For the text-containing cell, return its midpoint in (X, Y) coordinate format. 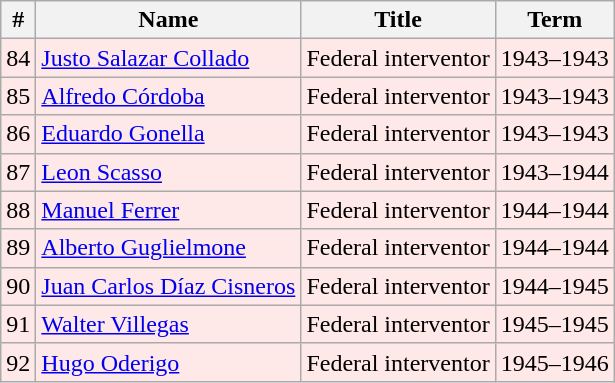
Eduardo Gonella (168, 134)
Alfredo Córdoba (168, 96)
Hugo Oderigo (168, 362)
1944–1945 (554, 286)
Justo Salazar Collado (168, 58)
Juan Carlos Díaz Cisneros (168, 286)
Leon Scasso (168, 172)
Alberto Guglielmone (168, 248)
90 (18, 286)
Title (398, 20)
92 (18, 362)
Manuel Ferrer (168, 210)
89 (18, 248)
85 (18, 96)
84 (18, 58)
1945–1945 (554, 324)
1943–1944 (554, 172)
86 (18, 134)
Walter Villegas (168, 324)
Name (168, 20)
91 (18, 324)
87 (18, 172)
Term (554, 20)
88 (18, 210)
# (18, 20)
1945–1946 (554, 362)
